Return the [X, Y] coordinate for the center point of the cell that contains the specified text.  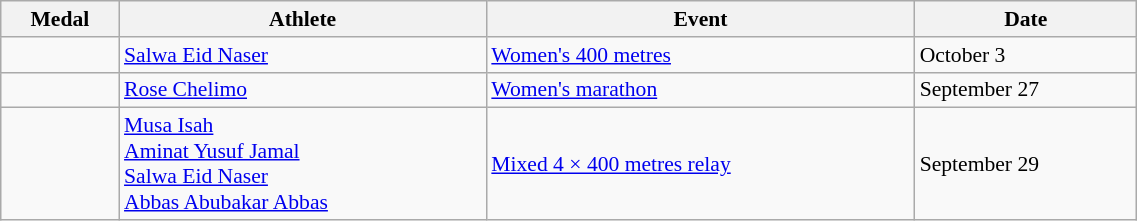
Rose Chelimo [302, 90]
Event [700, 19]
Date [1026, 19]
Women's marathon [700, 90]
Musa IsahAminat Yusuf Jamal Salwa Eid Naser Abbas Abubakar Abbas [302, 164]
Athlete [302, 19]
Medal [60, 19]
Mixed 4 × 400 metres relay [700, 164]
Women's 400 metres [700, 55]
September 27 [1026, 90]
Salwa Eid Naser [302, 55]
October 3 [1026, 55]
September 29 [1026, 164]
